Capture the cell that displays the provided text and extract its [x, y] central coordinate. 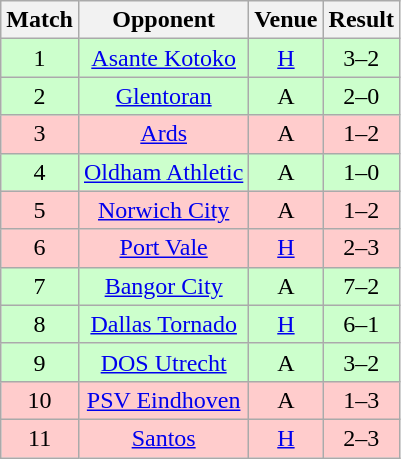
2–0 [361, 96]
9 [40, 362]
Ards [163, 134]
3 [40, 134]
7–2 [361, 286]
Santos [163, 438]
Venue [286, 20]
Norwich City [163, 210]
6 [40, 248]
Asante Kotoko [163, 58]
6–1 [361, 324]
2 [40, 96]
8 [40, 324]
11 [40, 438]
7 [40, 286]
Opponent [163, 20]
Oldham Athletic [163, 172]
DOS Utrecht [163, 362]
Port Vale [163, 248]
4 [40, 172]
1–0 [361, 172]
Match [40, 20]
1–3 [361, 400]
PSV Eindhoven [163, 400]
10 [40, 400]
1 [40, 58]
5 [40, 210]
Result [361, 20]
Glentoran [163, 96]
Bangor City [163, 286]
Dallas Tornado [163, 324]
